Find where the given text appears and provide that cell's center as (x, y) coordinate. 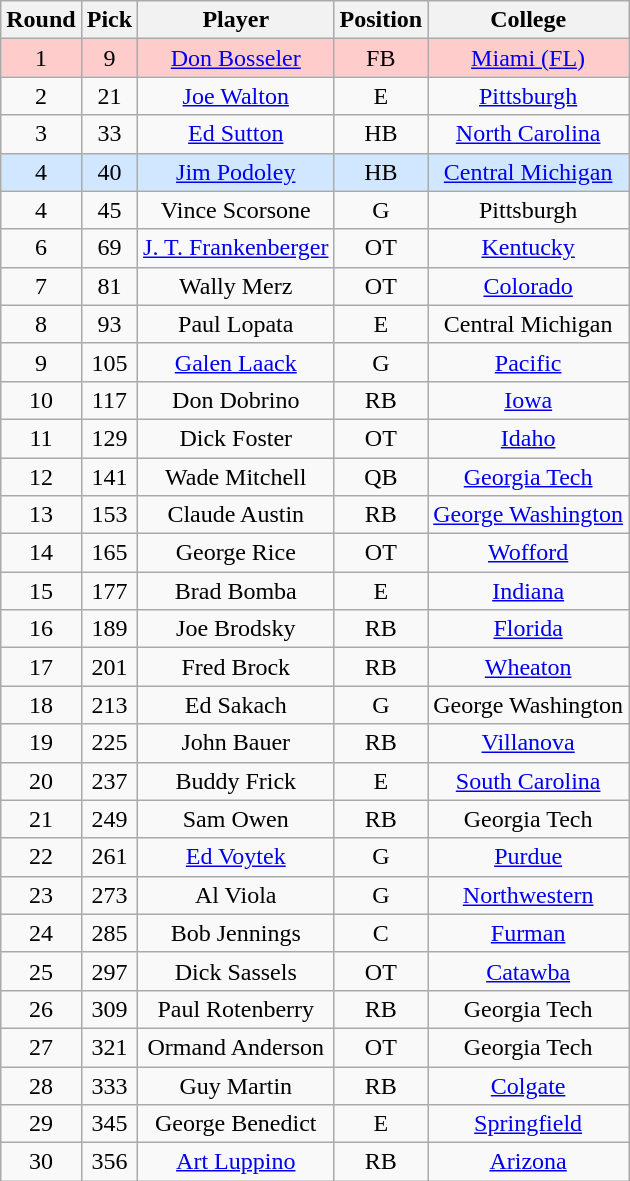
8 (41, 324)
Galen Laack (236, 362)
10 (41, 400)
309 (109, 1009)
28 (41, 1085)
1 (41, 58)
Buddy Frick (236, 781)
40 (109, 172)
Florida (528, 629)
Fred Brock (236, 667)
Miami (FL) (528, 58)
153 (109, 515)
6 (41, 248)
285 (109, 933)
Paul Lopata (236, 324)
Northwestern (528, 895)
105 (109, 362)
Pacific (528, 362)
15 (41, 591)
Kentucky (528, 248)
Purdue (528, 857)
321 (109, 1047)
Bob Jennings (236, 933)
College (528, 20)
249 (109, 819)
Pick (109, 20)
Position (381, 20)
27 (41, 1047)
45 (109, 210)
29 (41, 1124)
George Rice (236, 553)
201 (109, 667)
Al Viola (236, 895)
13 (41, 515)
23 (41, 895)
24 (41, 933)
30 (41, 1162)
Brad Bomba (236, 591)
22 (41, 857)
25 (41, 971)
QB (381, 477)
Art Luppino (236, 1162)
19 (41, 743)
Wofford (528, 553)
Sam Owen (236, 819)
Ed Voytek (236, 857)
Dick Foster (236, 438)
213 (109, 705)
Idaho (528, 438)
Player (236, 20)
20 (41, 781)
Jim Podoley (236, 172)
Ormand Anderson (236, 1047)
273 (109, 895)
Joe Brodsky (236, 629)
FB (381, 58)
17 (41, 667)
11 (41, 438)
2 (41, 96)
81 (109, 286)
Guy Martin (236, 1085)
Arizona (528, 1162)
345 (109, 1124)
Colgate (528, 1085)
117 (109, 400)
Don Bosseler (236, 58)
297 (109, 971)
C (381, 933)
Indiana (528, 591)
Catawba (528, 971)
3 (41, 134)
Dick Sassels (236, 971)
Furman (528, 933)
237 (109, 781)
Wheaton (528, 667)
Colorado (528, 286)
14 (41, 553)
South Carolina (528, 781)
141 (109, 477)
Ed Sutton (236, 134)
Paul Rotenberry (236, 1009)
26 (41, 1009)
Round (41, 20)
356 (109, 1162)
Vince Scorsone (236, 210)
North Carolina (528, 134)
Don Dobrino (236, 400)
Springfield (528, 1124)
93 (109, 324)
Ed Sakach (236, 705)
165 (109, 553)
Wade Mitchell (236, 477)
129 (109, 438)
333 (109, 1085)
189 (109, 629)
16 (41, 629)
69 (109, 248)
Iowa (528, 400)
261 (109, 857)
225 (109, 743)
Villanova (528, 743)
7 (41, 286)
177 (109, 591)
12 (41, 477)
18 (41, 705)
J. T. Frankenberger (236, 248)
George Benedict (236, 1124)
John Bauer (236, 743)
Joe Walton (236, 96)
Wally Merz (236, 286)
33 (109, 134)
Claude Austin (236, 515)
